For the text-containing cell, return its midpoint in [X, Y] coordinate format. 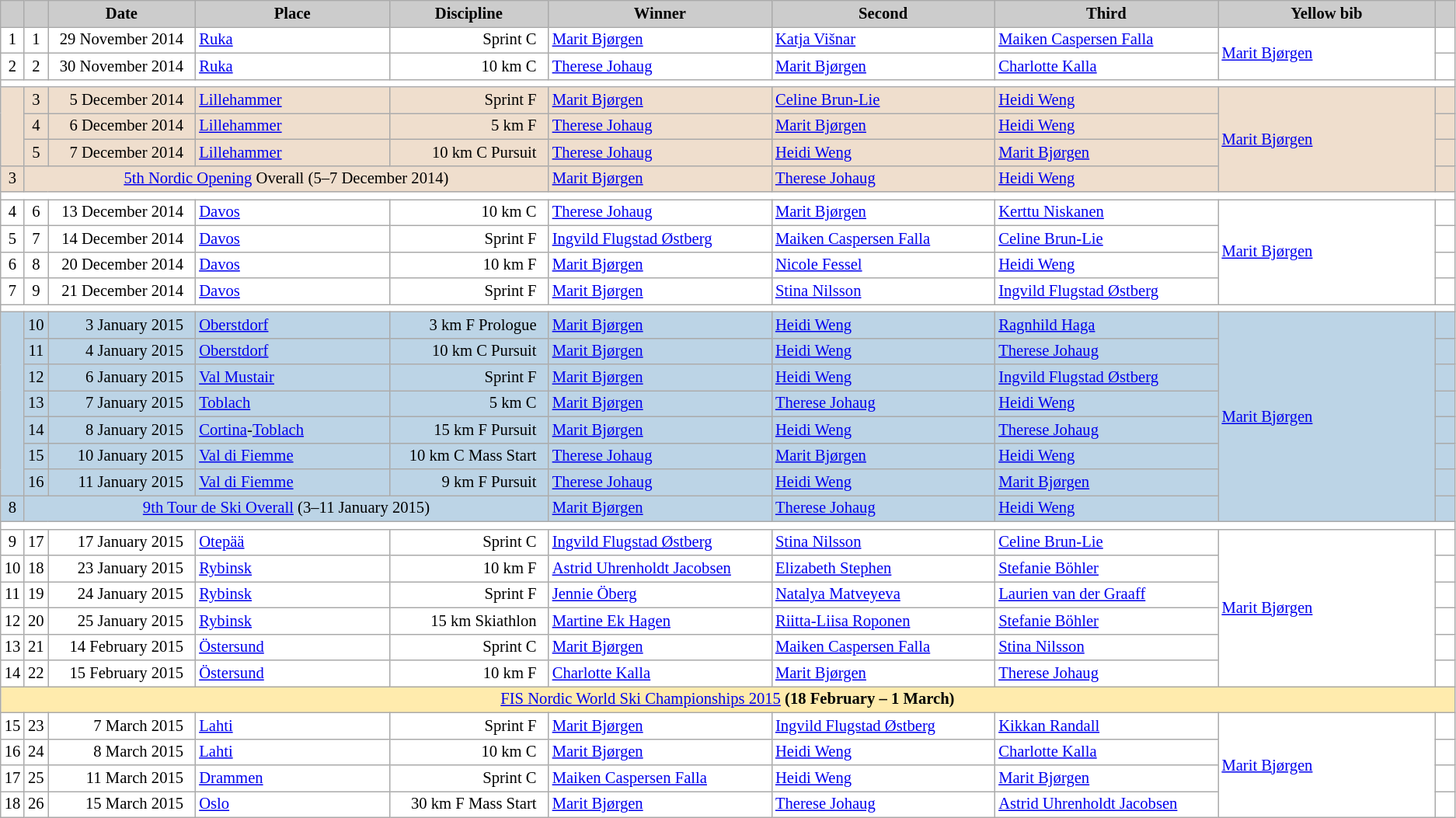
Drammen [292, 778]
30 November 2014 [122, 66]
Yellow bib [1327, 13]
25 [36, 778]
25 January 2015 [122, 621]
Cortina-Toblach [292, 430]
Date [122, 13]
Kikkan Randall [1106, 726]
10 January 2015 [122, 456]
Toblach [292, 403]
Elizabeth Stephen [883, 568]
9th Tour de Ski Overall (3–11 January 2015) [286, 508]
11 March 2015 [122, 778]
3 January 2015 [122, 325]
20 [36, 621]
Oslo [292, 804]
Martine Ek Hagen [660, 621]
Ragnhild Haga [1106, 325]
Katja Višnar [883, 40]
23 January 2015 [122, 568]
6 December 2014 [122, 126]
5 km C [469, 403]
Natalya Matveyeva [883, 594]
7 December 2014 [122, 152]
Winner [660, 13]
19 [36, 594]
15 km Skiathlon [469, 621]
15 February 2015 [122, 674]
Discipline [469, 13]
7 March 2015 [122, 726]
Otepää [292, 542]
14 February 2015 [122, 647]
7 January 2015 [122, 403]
6 January 2015 [122, 377]
30 km F Mass Start [469, 804]
Third [1106, 13]
24 [36, 752]
14 December 2014 [122, 238]
Val Mustair [292, 377]
11 January 2015 [122, 482]
FIS Nordic World Ski Championships 2015 (18 February – 1 March) [727, 699]
29 November 2014 [122, 40]
Laurien van der Graaff [1106, 594]
22 [36, 674]
21 [36, 647]
17 January 2015 [122, 542]
Nicole Fessel [883, 265]
5th Nordic Opening Overall (5–7 December 2014) [286, 179]
15 km F Pursuit [469, 430]
15 March 2015 [122, 804]
24 January 2015 [122, 594]
9 km F Pursuit [469, 482]
3 km F Prologue [469, 325]
Second [883, 13]
20 December 2014 [122, 265]
Kerttu Niskanen [1106, 212]
13 December 2014 [122, 212]
10 km C Mass Start [469, 456]
Riitta-Liisa Roponen [883, 621]
26 [36, 804]
23 [36, 726]
5 km F [469, 126]
4 January 2015 [122, 351]
5 December 2014 [122, 100]
Jennie Öberg [660, 594]
21 December 2014 [122, 291]
8 January 2015 [122, 430]
8 March 2015 [122, 752]
Place [292, 13]
